Find where the given text appears and provide that cell's center as (X, Y) coordinate. 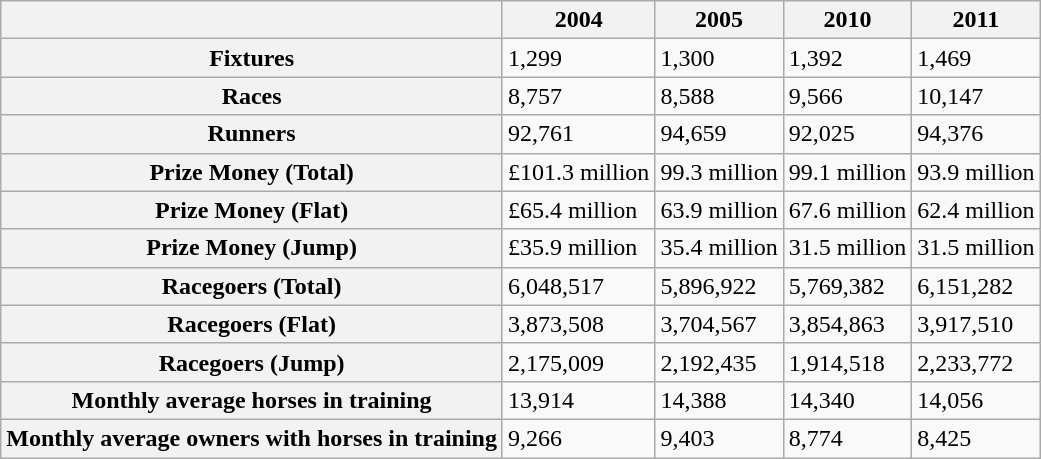
9,403 (719, 438)
99.1 million (847, 172)
3,917,510 (976, 324)
14,388 (719, 400)
2010 (847, 20)
8,774 (847, 438)
9,566 (847, 96)
Fixtures (252, 58)
8,757 (578, 96)
5,769,382 (847, 286)
£35.9 million (578, 248)
1,299 (578, 58)
9,266 (578, 438)
8,588 (719, 96)
3,704,567 (719, 324)
10,147 (976, 96)
3,854,863 (847, 324)
13,914 (578, 400)
2,233,772 (976, 362)
Monthly average owners with horses in training (252, 438)
6,048,517 (578, 286)
Prize Money (Jump) (252, 248)
2,175,009 (578, 362)
2011 (976, 20)
8,425 (976, 438)
£65.4 million (578, 210)
2004 (578, 20)
14,340 (847, 400)
2,192,435 (719, 362)
94,659 (719, 134)
Racegoers (Total) (252, 286)
Racegoers (Flat) (252, 324)
1,914,518 (847, 362)
62.4 million (976, 210)
67.6 million (847, 210)
1,392 (847, 58)
Runners (252, 134)
1,300 (719, 58)
99.3 million (719, 172)
35.4 million (719, 248)
6,151,282 (976, 286)
14,056 (976, 400)
1,469 (976, 58)
2005 (719, 20)
3,873,508 (578, 324)
£101.3 million (578, 172)
5,896,922 (719, 286)
92,761 (578, 134)
63.9 million (719, 210)
94,376 (976, 134)
Monthly average horses in training (252, 400)
Racegoers (Jump) (252, 362)
Prize Money (Total) (252, 172)
Races (252, 96)
93.9 million (976, 172)
Prize Money (Flat) (252, 210)
92,025 (847, 134)
